Find where the given text appears and provide that cell's center as (x, y) coordinate. 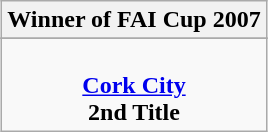
Cork City2nd Title (134, 85)
Winner of FAI Cup 2007 (134, 20)
